Return the [x, y] coordinate for the center point of the cell that contains the specified text.  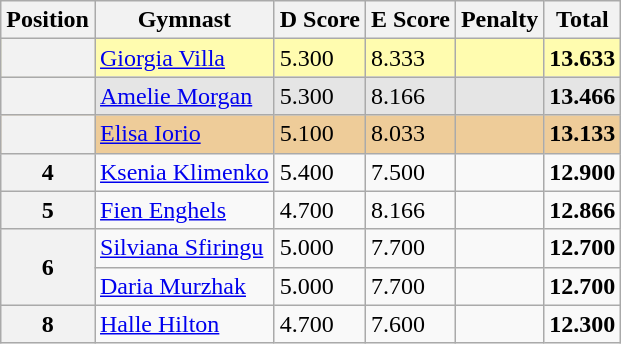
D Score [320, 20]
Elisa Iorio [184, 134]
8.333 [410, 58]
5.400 [320, 172]
Fien Enghels [184, 210]
Ksenia Klimenko [184, 172]
Total [582, 20]
13.633 [582, 58]
7.600 [410, 324]
Giorgia Villa [184, 58]
E Score [410, 20]
6 [48, 267]
8.033 [410, 134]
12.866 [582, 210]
Position [48, 20]
12.300 [582, 324]
8 [48, 324]
4 [48, 172]
5.100 [320, 134]
Penalty [499, 20]
Amelie Morgan [184, 96]
Silviana Sfiringu [184, 248]
13.133 [582, 134]
Daria Murzhak [184, 286]
5 [48, 210]
12.900 [582, 172]
13.466 [582, 96]
Halle Hilton [184, 324]
7.500 [410, 172]
Gymnast [184, 20]
